Output the [X, Y] coordinate of the center of the cell containing the given text.  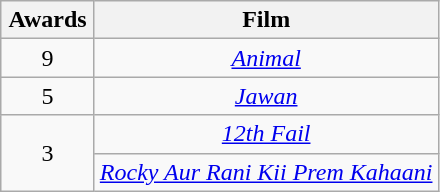
Jawan [266, 96]
3 [48, 153]
5 [48, 96]
Rocky Aur Rani Kii Prem Kahaani [266, 172]
9 [48, 58]
Film [266, 20]
Animal [266, 58]
Awards [48, 20]
12th Fail [266, 134]
